Return [X, Y] of the center of cell containing provided text 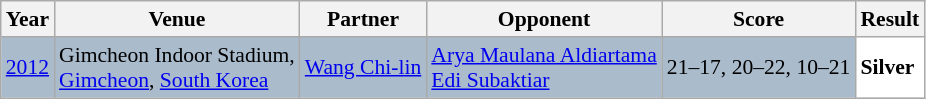
Gimcheon Indoor Stadium,Gimcheon, South Korea [177, 68]
Year [28, 19]
Venue [177, 19]
21–17, 20–22, 10–21 [759, 68]
Score [759, 19]
Arya Maulana Aldiartama Edi Subaktiar [544, 68]
Result [890, 19]
Partner [364, 19]
Opponent [544, 19]
2012 [28, 68]
Wang Chi-lin [364, 68]
Silver [890, 68]
